Scan for the cell matching the given text and deliver its (x, y) coordinate at center. 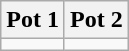
Pot 2 (96, 20)
Pot 1 (33, 20)
